Locate the cell with the specified text and output its [x, y] center coordinate. 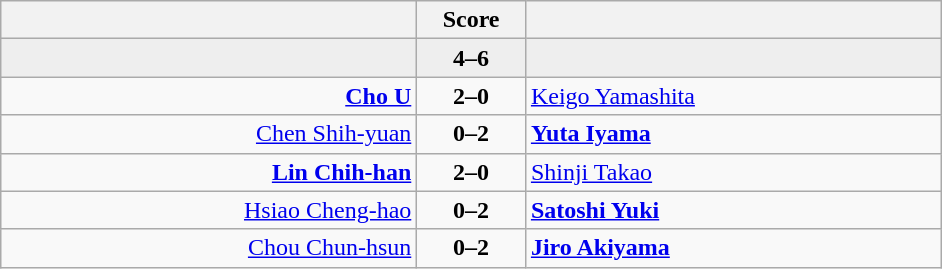
Chen Shih-yuan [209, 134]
Satoshi Yuki [733, 210]
Cho U [209, 96]
4–6 [472, 58]
Score [472, 20]
Shinji Takao [733, 172]
Hsiao Cheng-hao [209, 210]
Chou Chun-hsun [209, 248]
Keigo Yamashita [733, 96]
Yuta Iyama [733, 134]
Jiro Akiyama [733, 248]
Lin Chih-han [209, 172]
